Detect which cell encompasses the target text, then output its (X, Y) center coordinate. 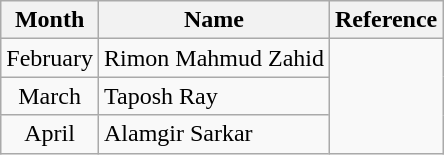
Taposh Ray (214, 96)
Alamgir Sarkar (214, 134)
Rimon Mahmud Zahid (214, 58)
April (50, 134)
February (50, 58)
Reference (386, 20)
Name (214, 20)
Month (50, 20)
March (50, 96)
